Capture the cell that displays the provided text and extract its (X, Y) central coordinate. 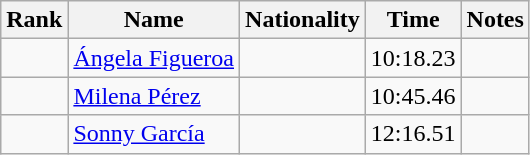
Nationality (303, 20)
Name (154, 20)
Rank (34, 20)
Ángela Figueroa (154, 58)
Time (413, 20)
12:16.51 (413, 134)
Notes (495, 20)
Milena Pérez (154, 96)
10:45.46 (413, 96)
10:18.23 (413, 58)
Sonny García (154, 134)
